Return [X, Y] of the center of cell containing provided text 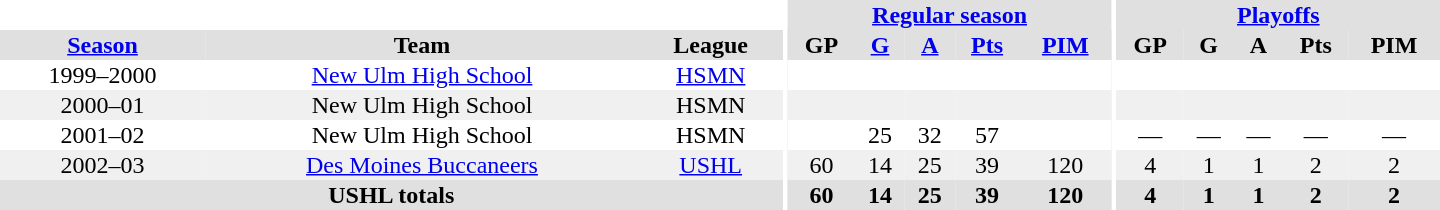
Team [422, 45]
2000–01 [102, 105]
Season [102, 45]
2001–02 [102, 135]
2002–03 [102, 165]
32 [930, 135]
Des Moines Buccaneers [422, 165]
League [710, 45]
USHL [710, 165]
57 [988, 135]
Regular season [950, 15]
USHL totals [391, 195]
Playoffs [1278, 15]
1999–2000 [102, 75]
